Return the (x, y) coordinate for the center point of the cell that contains the specified text.  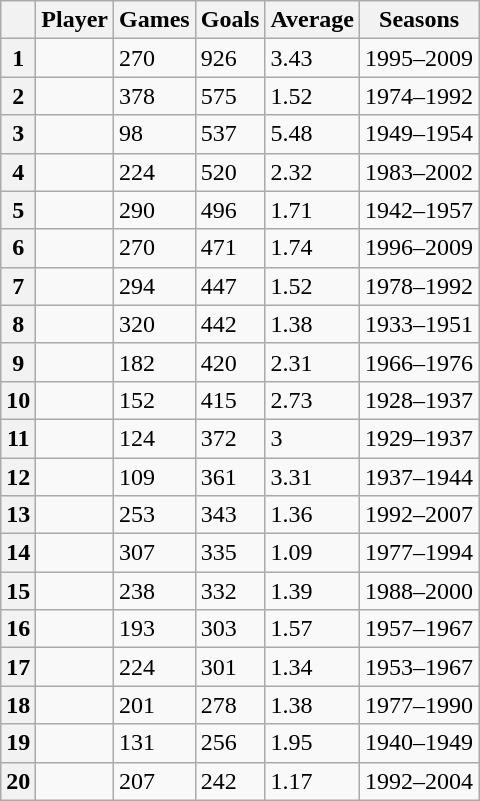
193 (155, 629)
1977–1990 (420, 705)
16 (18, 629)
1996–2009 (420, 248)
1.74 (312, 248)
Games (155, 20)
18 (18, 705)
471 (230, 248)
1978–1992 (420, 286)
332 (230, 591)
1957–1967 (420, 629)
3.31 (312, 477)
201 (155, 705)
361 (230, 477)
1995–2009 (420, 58)
14 (18, 553)
5 (18, 210)
1.34 (312, 667)
17 (18, 667)
253 (155, 515)
3.43 (312, 58)
Goals (230, 20)
1977–1994 (420, 553)
1.09 (312, 553)
1.57 (312, 629)
15 (18, 591)
307 (155, 553)
1974–1992 (420, 96)
442 (230, 324)
1966–1976 (420, 362)
10 (18, 400)
1.71 (312, 210)
335 (230, 553)
1983–2002 (420, 172)
7 (18, 286)
182 (155, 362)
131 (155, 743)
447 (230, 286)
4 (18, 172)
1929–1937 (420, 438)
256 (230, 743)
415 (230, 400)
Seasons (420, 20)
152 (155, 400)
1992–2004 (420, 781)
1940–1949 (420, 743)
2 (18, 96)
496 (230, 210)
242 (230, 781)
98 (155, 134)
1933–1951 (420, 324)
575 (230, 96)
1937–1944 (420, 477)
238 (155, 591)
124 (155, 438)
320 (155, 324)
1.17 (312, 781)
1949–1954 (420, 134)
378 (155, 96)
109 (155, 477)
1992–2007 (420, 515)
1 (18, 58)
12 (18, 477)
19 (18, 743)
420 (230, 362)
290 (155, 210)
13 (18, 515)
372 (230, 438)
Average (312, 20)
20 (18, 781)
1942–1957 (420, 210)
520 (230, 172)
9 (18, 362)
303 (230, 629)
6 (18, 248)
1988–2000 (420, 591)
2.32 (312, 172)
537 (230, 134)
Player (75, 20)
8 (18, 324)
301 (230, 667)
5.48 (312, 134)
926 (230, 58)
2.73 (312, 400)
1928–1937 (420, 400)
1.39 (312, 591)
1953–1967 (420, 667)
11 (18, 438)
1.36 (312, 515)
278 (230, 705)
2.31 (312, 362)
343 (230, 515)
1.95 (312, 743)
294 (155, 286)
207 (155, 781)
